Identify which cell holds the provided text, then report its (X, Y) central coordinate. 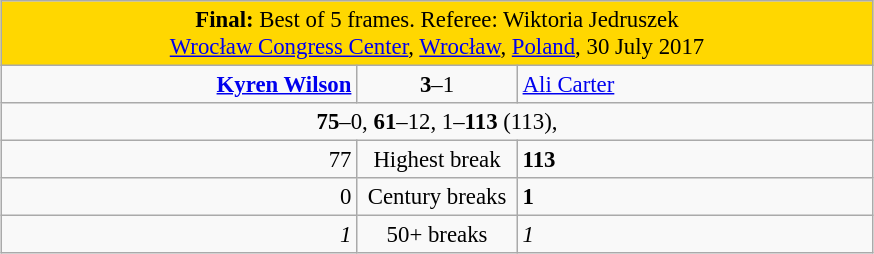
Highest break (438, 160)
75–0, 61–12, 1–113 (113), (437, 122)
113 (695, 160)
Final: Best of 5 frames. Referee: Wiktoria JedruszekWrocław Congress Center, Wrocław, Poland, 30 July 2017 (437, 34)
0 (179, 197)
50+ breaks (438, 235)
77 (179, 160)
3–1 (438, 85)
Ali Carter (695, 85)
Century breaks (438, 197)
Kyren Wilson (179, 85)
